Scan for the cell matching the given text and deliver its (X, Y) coordinate at center. 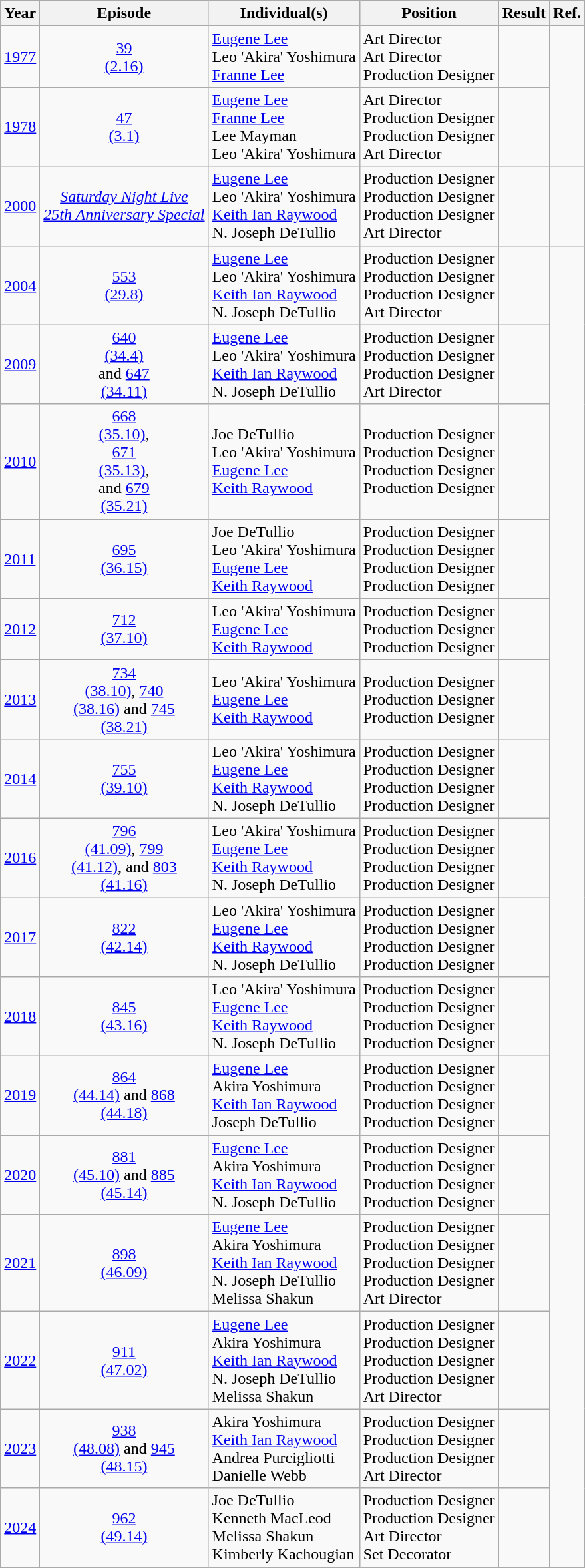
2009 (20, 365)
Art Director Production Designer Production Designer Art Director (429, 126)
2014 (20, 779)
911 (47.02) (124, 1360)
Joe DeTullio Kenneth MacLeod Melissa Shakun Kimberly Kachougian (284, 1528)
2012 (20, 629)
Individual(s) (284, 13)
2019 (20, 1095)
Eugene Lee Akira Yoshimura Keith Ian Raywood Joseph DeTullio (284, 1095)
796 (41.09), 799 (41.12), and 803 (41.16) (124, 857)
938 (48.08) and 945 (48.15) (124, 1448)
2020 (20, 1175)
Position (429, 13)
2011 (20, 559)
39 (2.16) (124, 57)
2022 (20, 1360)
1977 (20, 57)
Eugene Lee Franne Lee Lee Mayman Leo 'Akira' Yoshimura (284, 126)
962 (49.14) (124, 1528)
734 (38.10), 740 (38.16) and 745 (38.21) (124, 699)
Akira Yoshimura Keith Ian Raywood Andrea Purcigliotti Danielle Webb (284, 1448)
Saturday Night Live 25th Anniversary Special (124, 206)
Episode (124, 13)
2013 (20, 699)
47 (3.1) (124, 126)
845 (43.16) (124, 1017)
2017 (20, 937)
Year (20, 13)
Eugene Lee Leo 'Akira' Yoshimura Franne Lee (284, 57)
2016 (20, 857)
2010 (20, 462)
Result (524, 13)
898 (46.09) (124, 1263)
864 (44.14) and 868 (44.18) (124, 1095)
2024 (20, 1528)
Art Director Art Director Production Designer (429, 57)
712 (37.10) (124, 629)
2000 (20, 206)
755 (39.10) (124, 779)
2023 (20, 1448)
Eugene Lee Akira Yoshimura Keith Ian Raywood N. Joseph DeTullio (284, 1175)
1978 (20, 126)
822 (42.14) (124, 937)
Production Designer Production Designer Art Director Set Decorator (429, 1528)
2004 (20, 285)
2021 (20, 1263)
881 (45.10) and 885 (45.14) (124, 1175)
2018 (20, 1017)
695 (36.15) (124, 559)
Ref. (567, 13)
668 (35.10), 671 (35.13), and 679 (35.21) (124, 462)
553 (29.8) (124, 285)
640 (34.4) and 647 (34.11) (124, 365)
